Scan for the cell matching the given text and deliver its (x, y) coordinate at center. 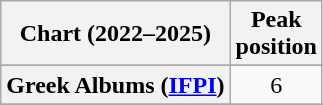
Greek Albums (IFPI) (116, 85)
Chart (2022–2025) (116, 34)
6 (276, 85)
Peakposition (276, 34)
